For the text-containing cell, return its midpoint in (X, Y) coordinate format. 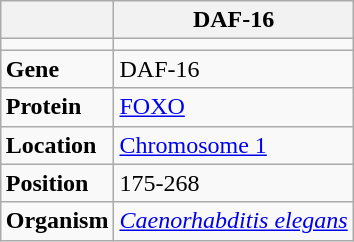
Organism (57, 221)
FOXO (234, 107)
175-268 (234, 183)
Location (57, 145)
Position (57, 183)
Chromosome 1 (234, 145)
Gene (57, 69)
Protein (57, 107)
Caenorhabditis elegans (234, 221)
